For the text-containing cell, return its midpoint in (x, y) coordinate format. 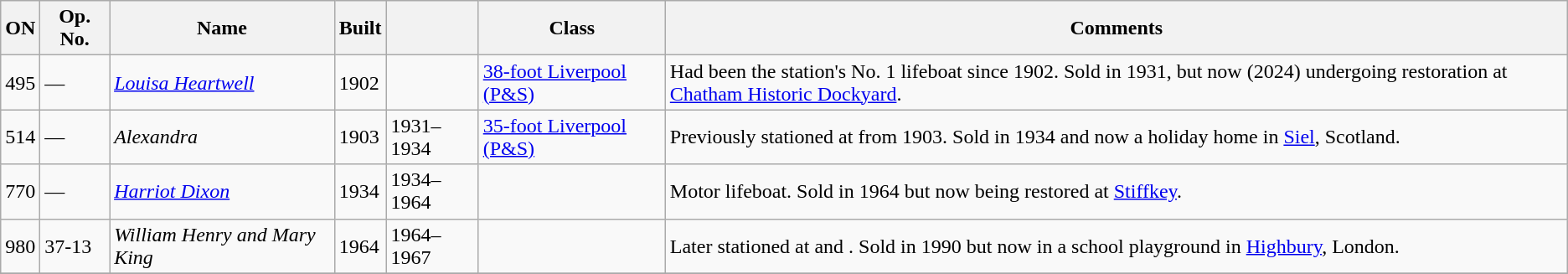
Later stationed at and . Sold in 1990 but now in a school playground in Highbury, London. (1116, 246)
1934–1964 (432, 191)
37-13 (75, 246)
1934 (360, 191)
1964–1967 (432, 246)
1964 (360, 246)
38-foot Liverpool (P&S) (571, 82)
1903 (360, 137)
980 (20, 246)
Class (571, 28)
Op. No. (75, 28)
Alexandra (223, 137)
William Henry and Mary King (223, 246)
ON (20, 28)
1931–1934 (432, 137)
770 (20, 191)
1902 (360, 82)
514 (20, 137)
Louisa Heartwell (223, 82)
Harriot Dixon (223, 191)
Previously stationed at from 1903. Sold in 1934 and now a holiday home in Siel, Scotland. (1116, 137)
Name (223, 28)
Built (360, 28)
Motor lifeboat. Sold in 1964 but now being restored at Stiffkey. (1116, 191)
495 (20, 82)
35-foot Liverpool (P&S) (571, 137)
Comments (1116, 28)
Had been the station's No. 1 lifeboat since 1902. Sold in 1931, but now (2024) undergoing restoration at Chatham Historic Dockyard. (1116, 82)
